Pinpoint the cell where the given text exists, returning its (X, Y) midpoint coordinate. 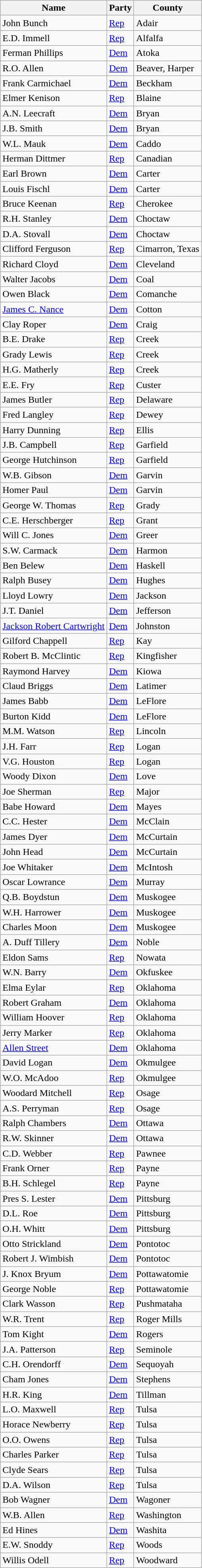
Coal (167, 279)
Jackson Robert Cartwright (54, 626)
W.L. Mauk (54, 143)
Washington (167, 1515)
Caddo (167, 143)
S.W. Carmack (54, 550)
Robert Graham (54, 1003)
Cleveland (167, 264)
W.O. McAdoo (54, 1078)
Joe Whitaker (54, 867)
R.O. Allen (54, 68)
David Logan (54, 1063)
W.N. Barry (54, 972)
Clark Wasson (54, 1304)
Herman Dittmer (54, 158)
Grady (167, 505)
Okfuskee (167, 972)
C.D. Webber (54, 1153)
Kiowa (167, 671)
Beaver, Harper (167, 68)
A. Duff Tillery (54, 942)
Kingfisher (167, 656)
Clifford Ferguson (54, 249)
McClain (167, 822)
Jackson (167, 596)
County (167, 8)
O.H. Whitt (54, 1229)
Raymond Harvey (54, 671)
Charles Moon (54, 927)
Grant (167, 520)
Eldon Sams (54, 957)
Nowata (167, 957)
George Hutchinson (54, 460)
Bruce Keenan (54, 204)
H.G. Matherly (54, 369)
Mayes (167, 807)
Lloyd Lowry (54, 596)
Grady Lewis (54, 354)
Johnston (167, 626)
McIntosh (167, 867)
Washita (167, 1530)
Love (167, 776)
W.R. Trent (54, 1319)
Elma Eylar (54, 988)
E.E. Fry (54, 384)
J.A. Patterson (54, 1349)
Homer Paul (54, 490)
Wagoner (167, 1500)
Tillman (167, 1394)
Earl Brown (54, 173)
D.A. Stovall (54, 234)
W.B. Gibson (54, 475)
Craig (167, 324)
Harmon (167, 550)
E.D. Immell (54, 38)
Robert B. McClintic (54, 656)
Walter Jacobs (54, 279)
Frank Carmichael (54, 83)
Richard Cloyd (54, 264)
Owen Black (54, 294)
Jefferson (167, 611)
Harry Dunning (54, 430)
M.M. Watson (54, 731)
Fred Langley (54, 415)
Noble (167, 942)
Jerry Marker (54, 1033)
Pawnee (167, 1153)
E.W. Snoddy (54, 1545)
John Bunch (54, 23)
James Dyer (54, 837)
Joe Sherman (54, 792)
C.E. Herschberger (54, 520)
Frank Orner (54, 1168)
Rogers (167, 1334)
John Head (54, 852)
C.H. Orendorff (54, 1364)
William Hoover (54, 1018)
Adair (167, 23)
Horace Newberry (54, 1425)
Allen Street (54, 1048)
Pres S. Lester (54, 1199)
Bob Wagner (54, 1500)
Oscar Lowrance (54, 882)
Cham Jones (54, 1379)
Party (120, 8)
Atoka (167, 53)
C.C. Hester (54, 822)
Clay Roper (54, 324)
Will C. Jones (54, 535)
Claud Briggs (54, 686)
Comanche (167, 294)
James C. Nance (54, 309)
Roger Mills (167, 1319)
Name (54, 8)
Cotton (167, 309)
George W. Thomas (54, 505)
Tom Kight (54, 1334)
Blaine (167, 98)
Ralph Busey (54, 580)
Robert J. Wimbish (54, 1259)
Greer (167, 535)
Burton Kidd (54, 716)
Cherokee (167, 204)
Ellis (167, 430)
B.H. Schlegel (54, 1184)
Kay (167, 641)
Willis Odell (54, 1560)
Alfalfa (167, 38)
Latimer (167, 686)
Woody Dixon (54, 776)
A.N. Leecraft (54, 113)
Lincoln (167, 731)
Woodard Mitchell (54, 1093)
Cimarron, Texas (167, 249)
W.H. Harrower (54, 912)
J.B. Smith (54, 128)
B.E. Drake (54, 339)
Stephens (167, 1379)
Custer (167, 384)
Elmer Kenison (54, 98)
Woodward (167, 1560)
James Butler (54, 400)
L.O. Maxwell (54, 1410)
Dewey (167, 415)
O.O. Owens (54, 1440)
Ferman Phillips (54, 53)
J. Knox Bryum (54, 1274)
D.L. Roe (54, 1214)
Seminole (167, 1349)
Hughes (167, 580)
Ben Belew (54, 565)
George Noble (54, 1289)
James Babb (54, 701)
Beckham (167, 83)
Charles Parker (54, 1455)
R.W. Skinner (54, 1138)
Babe Howard (54, 807)
Woods (167, 1545)
A.S. Perryman (54, 1108)
J.H. Farr (54, 746)
Haskell (167, 565)
Clyde Sears (54, 1470)
Otto Strickland (54, 1244)
Gilford Chappell (54, 641)
Ralph Chambers (54, 1123)
Louis Fischl (54, 189)
Q.B. Boydstun (54, 897)
Murray (167, 882)
W.B. Allen (54, 1515)
D.A. Wilson (54, 1485)
Canadian (167, 158)
Delaware (167, 400)
H.R. King (54, 1394)
J.T. Daniel (54, 611)
V.G. Houston (54, 761)
Ed Hines (54, 1530)
J.B. Campbell (54, 445)
R.H. Stanley (54, 219)
Sequoyah (167, 1364)
Major (167, 792)
Pushmataha (167, 1304)
